Scan for the cell matching the given text and deliver its [X, Y] coordinate at center. 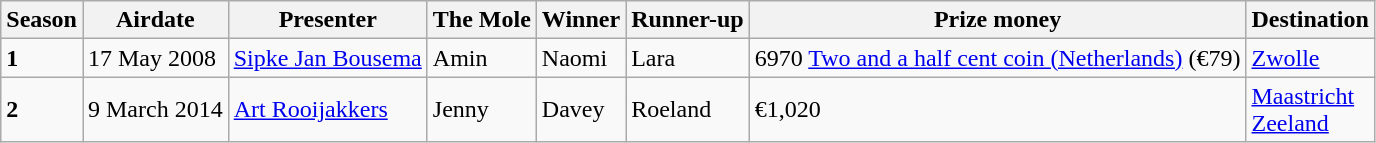
The Mole [482, 20]
€1,020 [998, 110]
Maastricht Zeeland [1310, 110]
Davey [580, 110]
1 [42, 58]
17 May 2008 [155, 58]
Sipke Jan Bousema [328, 58]
Zwolle [1310, 58]
Season [42, 20]
Art Rooijakkers [328, 110]
Presenter [328, 20]
Naomi [580, 58]
Lara [688, 58]
Destination [1310, 20]
6970 Two and a half cent coin (Netherlands) (€79) [998, 58]
Winner [580, 20]
Runner-up [688, 20]
Amin [482, 58]
Prize money [998, 20]
Jenny [482, 110]
Roeland [688, 110]
Airdate [155, 20]
9 March 2014 [155, 110]
2 [42, 110]
